Locate the cell with the specified text and output its [X, Y] center coordinate. 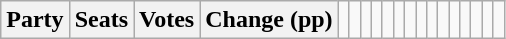
Votes [167, 20]
Seats [101, 20]
Party [35, 20]
Change (pp) [269, 20]
